Extract the (x, y) coordinate from the center of the cell holding the provided text.  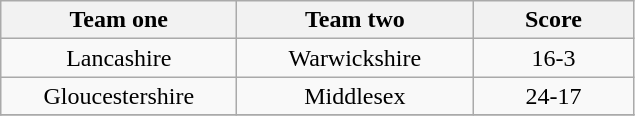
Middlesex (355, 96)
Lancashire (119, 58)
Score (554, 20)
16-3 (554, 58)
Gloucestershire (119, 96)
24-17 (554, 96)
Team two (355, 20)
Team one (119, 20)
Warwickshire (355, 58)
